Find where the given text appears and provide that cell's center as [x, y] coordinate. 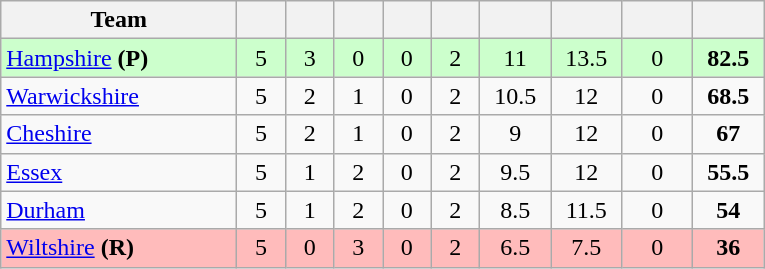
13.5 [586, 58]
Cheshire [119, 134]
Hampshire (P) [119, 58]
9 [516, 134]
Team [119, 20]
Wiltshire (R) [119, 248]
Warwickshire [119, 96]
Durham [119, 210]
6.5 [516, 248]
68.5 [728, 96]
10.5 [516, 96]
54 [728, 210]
55.5 [728, 172]
67 [728, 134]
11.5 [586, 210]
Essex [119, 172]
9.5 [516, 172]
8.5 [516, 210]
7.5 [586, 248]
82.5 [728, 58]
36 [728, 248]
11 [516, 58]
